Scan for the cell matching the given text and deliver its [X, Y] coordinate at center. 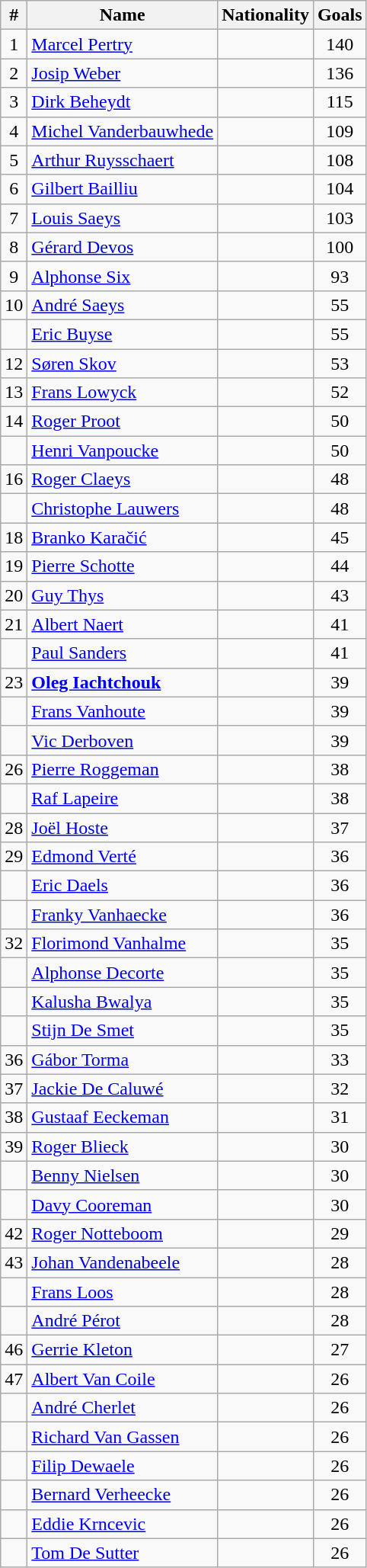
4 [14, 131]
Josip Weber [123, 73]
21 [14, 624]
Edmond Verté [123, 857]
140 [340, 44]
103 [340, 218]
Alphonse Six [123, 276]
7 [14, 218]
19 [14, 566]
115 [340, 102]
45 [340, 537]
Frans Loos [123, 1292]
Eric Daels [123, 886]
Nationality [266, 15]
52 [340, 393]
109 [340, 131]
Henri Vanpoucke [123, 451]
Oleg Iachtchouk [123, 682]
André Cherlet [123, 1408]
9 [14, 276]
Branko Karačić [123, 537]
Richard Van Gassen [123, 1437]
Joël Hoste [123, 827]
Pierre Roggeman [123, 769]
Eric Buyse [123, 334]
Alphonse Decorte [123, 973]
20 [14, 595]
47 [14, 1379]
Pierre Schotte [123, 566]
Louis Saeys [123, 218]
Frans Lowyck [123, 393]
Albert Naert [123, 624]
# [14, 15]
Franky Vanhaecke [123, 915]
Gérard Devos [123, 247]
31 [340, 1117]
27 [340, 1350]
136 [340, 73]
Filip Dewaele [123, 1466]
Gustaaf Eeckeman [123, 1117]
44 [340, 566]
Dirk Beheydt [123, 102]
16 [14, 479]
53 [340, 364]
46 [14, 1350]
Roger Notteboom [123, 1233]
Bernard Verheecke [123, 1495]
Christophe Lauwers [123, 508]
14 [14, 422]
André Pérot [123, 1321]
Roger Proot [123, 422]
Tom De Sutter [123, 1553]
93 [340, 276]
Roger Blieck [123, 1146]
42 [14, 1233]
6 [14, 189]
Vic Derboven [123, 740]
18 [14, 537]
Albert Van Coile [123, 1379]
Goals [340, 15]
Davy Cooreman [123, 1204]
5 [14, 160]
104 [340, 189]
Søren Skov [123, 364]
Gábor Torma [123, 1060]
Stijn De Smet [123, 1031]
Marcel Pertry [123, 44]
Benny Nielsen [123, 1175]
Name [123, 15]
Paul Sanders [123, 653]
Florimond Vanhalme [123, 944]
1 [14, 44]
Guy Thys [123, 595]
8 [14, 247]
13 [14, 393]
Frans Vanhoute [123, 711]
3 [14, 102]
Eddie Krncevic [123, 1524]
12 [14, 364]
Arthur Ruysschaert [123, 160]
23 [14, 682]
100 [340, 247]
Michel Vanderbauwhede [123, 131]
108 [340, 160]
Gilbert Bailliu [123, 189]
Kalusha Bwalya [123, 1002]
Gerrie Kleton [123, 1350]
10 [14, 305]
Roger Claeys [123, 479]
2 [14, 73]
Jackie De Caluwé [123, 1089]
Johan Vandenabeele [123, 1262]
André Saeys [123, 305]
Raf Lapeire [123, 798]
33 [340, 1060]
